Capture the cell that displays the provided text and extract its [x, y] central coordinate. 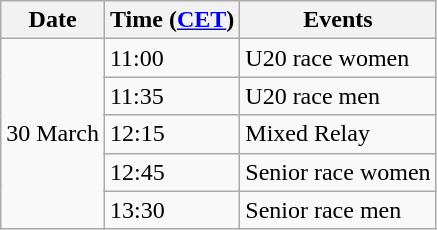
12:15 [172, 134]
Events [338, 20]
Date [53, 20]
12:45 [172, 172]
Senior race women [338, 172]
30 March [53, 134]
U20 race women [338, 58]
Mixed Relay [338, 134]
U20 race men [338, 96]
Time (CET) [172, 20]
11:00 [172, 58]
11:35 [172, 96]
13:30 [172, 210]
Senior race men [338, 210]
